For the text-containing cell, return its midpoint in (X, Y) coordinate format. 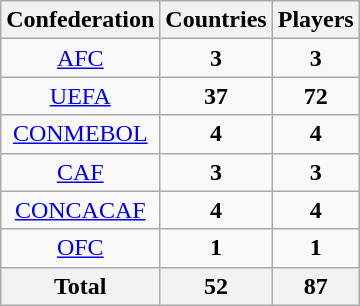
UEFA (80, 96)
CONMEBOL (80, 134)
Players (316, 20)
Total (80, 286)
52 (216, 286)
AFC (80, 58)
CAF (80, 172)
37 (216, 96)
Countries (216, 20)
OFC (80, 248)
87 (316, 286)
Confederation (80, 20)
72 (316, 96)
CONCACAF (80, 210)
